Provide the [x, y] coordinate of the cell's center where the given text is located.  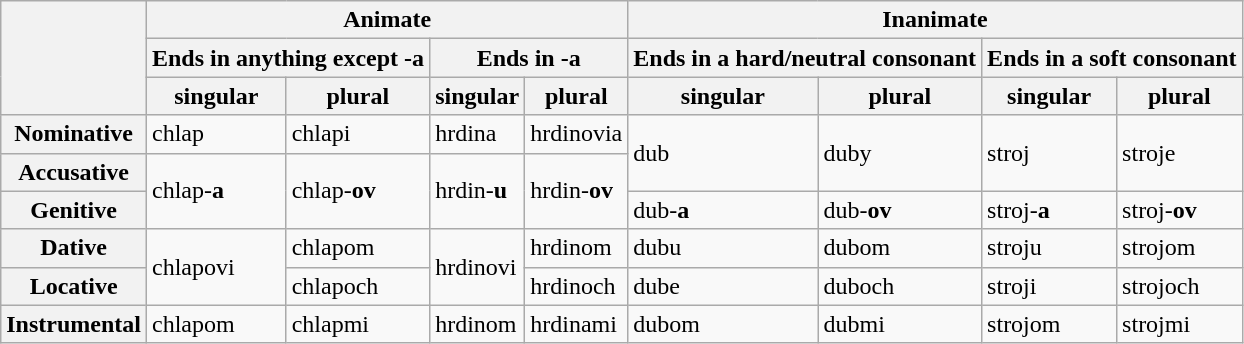
stroji [1050, 286]
hrdina [478, 134]
dub-a [723, 210]
chlap-a [216, 191]
Ends in anything except -a [288, 58]
stroju [1050, 248]
strojoch [1180, 286]
Ends in a hard/neutral consonant [805, 58]
dub [723, 153]
Genitive [74, 210]
Dative [74, 248]
chlap [216, 134]
dub-ov [900, 210]
Animate [386, 20]
chlapmi [358, 324]
Locative [74, 286]
dubmi [900, 324]
chlapi [358, 134]
stroj-ov [1180, 210]
stroj-a [1050, 210]
hrdinami [576, 324]
hrdin-ov [576, 191]
stroj [1050, 153]
Nominative [74, 134]
hrdinoch [576, 286]
Inanimate [935, 20]
chlapovi [216, 267]
chlap-ov [358, 191]
Accusative [74, 172]
strojmi [1180, 324]
chlapoch [358, 286]
dube [723, 286]
Instrumental [74, 324]
duboch [900, 286]
stroje [1180, 153]
Ends in -a [529, 58]
duby [900, 153]
hrdinovi [478, 267]
hrdinovia [576, 134]
Ends in a soft consonant [1112, 58]
dubu [723, 248]
hrdin-u [478, 191]
